Pinpoint the cell where the given text exists, returning its [X, Y] midpoint coordinate. 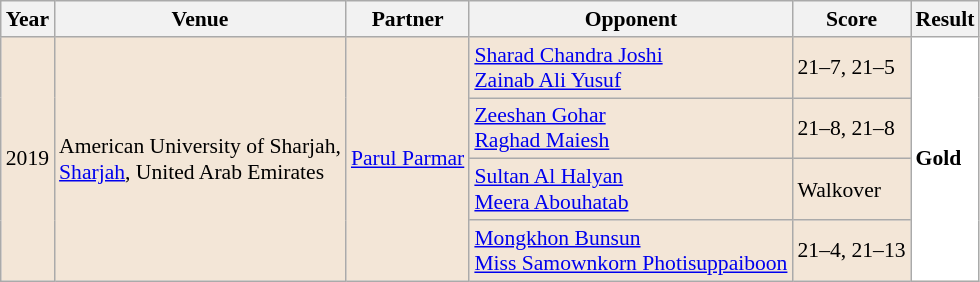
Venue [200, 19]
Partner [408, 19]
American University of Sharjah,Sharjah, United Arab Emirates [200, 159]
Sharad Chandra Joshi Zainab Ali Yusuf [630, 68]
2019 [28, 159]
Mongkhon Bunsun Miss Samownkorn Photisuppaiboon [630, 250]
21–4, 21–13 [851, 250]
21–7, 21–5 [851, 68]
Score [851, 19]
Year [28, 19]
Opponent [630, 19]
Gold [946, 159]
Walkover [851, 190]
Zeeshan Gohar Raghad Maiesh [630, 128]
Result [946, 19]
Sultan Al Halyan Meera Abouhatab [630, 190]
Parul Parmar [408, 159]
21–8, 21–8 [851, 128]
